Search for the cell housing the specified text and yield its [X, Y] center coordinate. 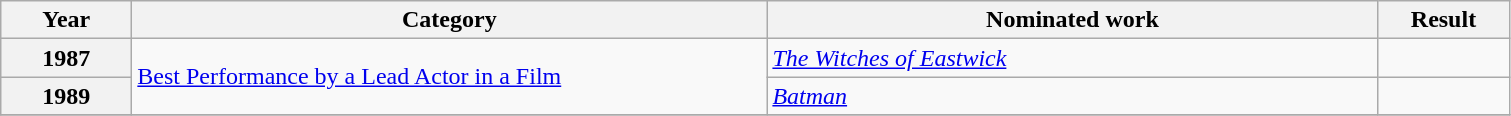
The Witches of Eastwick [1072, 58]
Year [66, 20]
Best Performance by a Lead Actor in a Film [450, 77]
Nominated work [1072, 20]
Result [1444, 20]
Batman [1072, 96]
1989 [66, 96]
Category [450, 20]
1987 [66, 58]
